Determine the [x, y] coordinate at the center of the cell enclosing the given text.  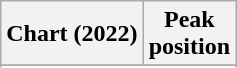
Peakposition [189, 34]
Chart (2022) [72, 34]
